Capture the cell that displays the provided text and extract its (X, Y) central coordinate. 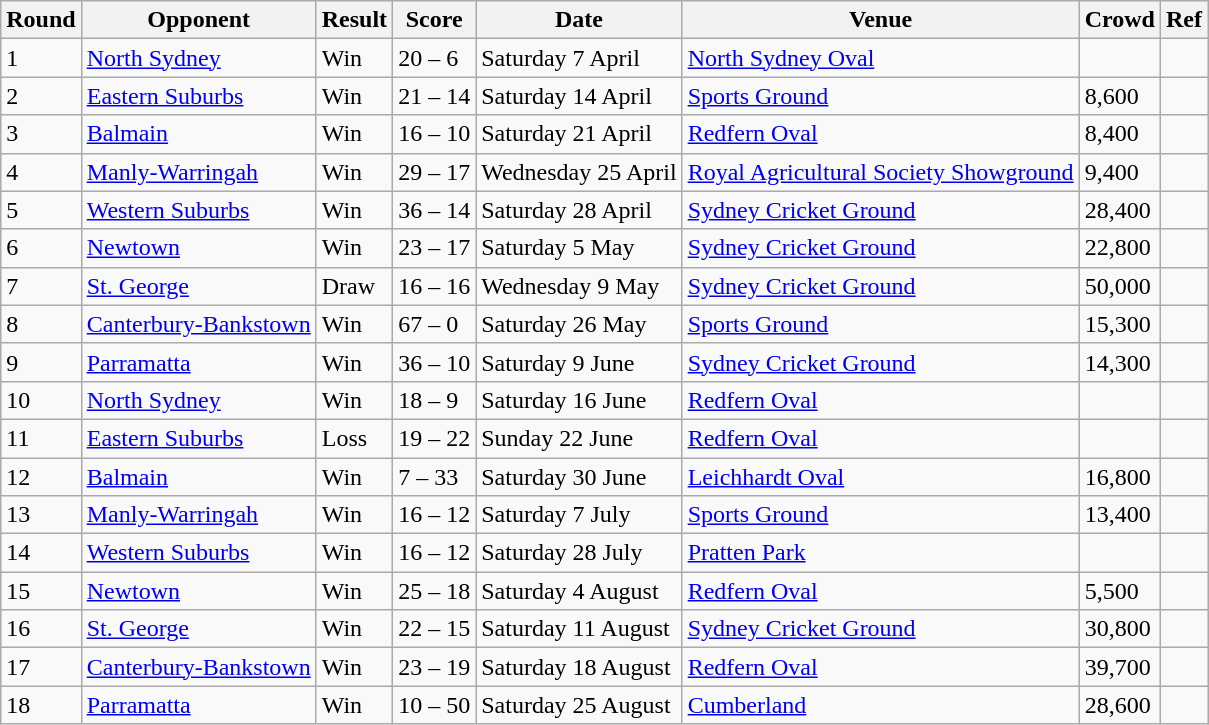
11 (41, 438)
Cumberland (880, 705)
50,000 (1120, 286)
15 (41, 591)
20 – 6 (434, 58)
Loss (354, 438)
25 – 18 (434, 591)
Saturday 14 April (579, 96)
8,600 (1120, 96)
5,500 (1120, 591)
Leichhardt Oval (880, 477)
14,300 (1120, 362)
Venue (880, 20)
Pratten Park (880, 553)
9 (41, 362)
Saturday 16 June (579, 400)
16 – 16 (434, 286)
29 – 17 (434, 172)
7 (41, 286)
15,300 (1120, 324)
22 – 15 (434, 629)
30,800 (1120, 629)
39,700 (1120, 667)
19 – 22 (434, 438)
67 – 0 (434, 324)
18 – 9 (434, 400)
1 (41, 58)
Saturday 30 June (579, 477)
Date (579, 20)
14 (41, 553)
Saturday 25 August (579, 705)
Saturday 28 July (579, 553)
Draw (354, 286)
21 – 14 (434, 96)
Saturday 7 April (579, 58)
Score (434, 20)
Saturday 28 April (579, 210)
Royal Agricultural Society Showground (880, 172)
10 – 50 (434, 705)
23 – 17 (434, 248)
Saturday 5 May (579, 248)
Sunday 22 June (579, 438)
Wednesday 25 April (579, 172)
8 (41, 324)
5 (41, 210)
Saturday 11 August (579, 629)
Saturday 7 July (579, 515)
Ref (1184, 20)
3 (41, 134)
28,600 (1120, 705)
12 (41, 477)
36 – 10 (434, 362)
Saturday 4 August (579, 591)
Wednesday 9 May (579, 286)
16 (41, 629)
4 (41, 172)
North Sydney Oval (880, 58)
16 – 10 (434, 134)
22,800 (1120, 248)
28,400 (1120, 210)
Saturday 9 June (579, 362)
17 (41, 667)
23 – 19 (434, 667)
Round (41, 20)
Result (354, 20)
6 (41, 248)
Crowd (1120, 20)
36 – 14 (434, 210)
Saturday 18 August (579, 667)
13 (41, 515)
Saturday 26 May (579, 324)
2 (41, 96)
13,400 (1120, 515)
16,800 (1120, 477)
8,400 (1120, 134)
Saturday 21 April (579, 134)
9,400 (1120, 172)
7 – 33 (434, 477)
Opponent (198, 20)
18 (41, 705)
10 (41, 400)
